From the cell containing the given text, extract its center point as [x, y] coordinate. 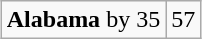
Alabama by 35 [83, 19]
57 [184, 19]
